For the text-containing cell, return its midpoint in (X, Y) coordinate format. 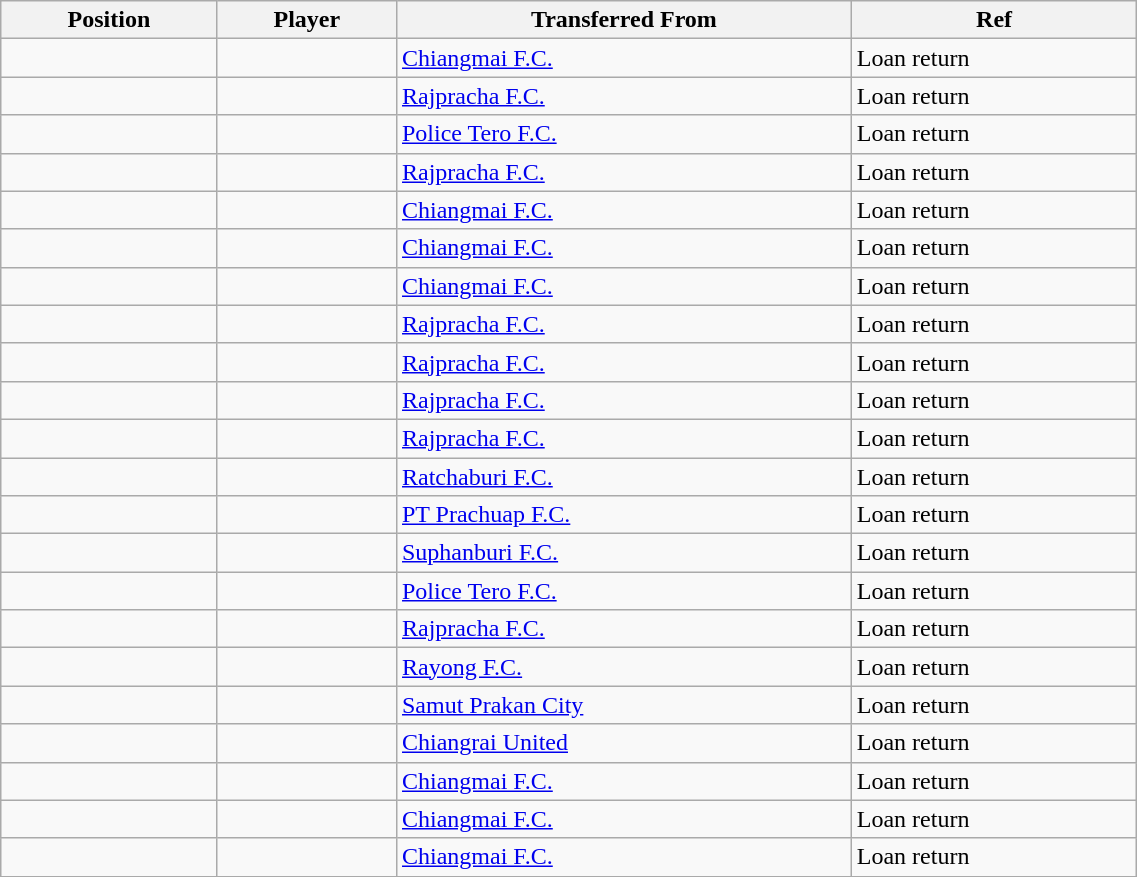
Ratchaburi F.C. (624, 477)
Position (109, 20)
Chiangrai United (624, 743)
PT Prachuap F.C. (624, 515)
Suphanburi F.C. (624, 553)
Samut Prakan City (624, 705)
Ref (994, 20)
Transferred From (624, 20)
Rayong F.C. (624, 667)
Player (306, 20)
